Return (X, Y) of the center of cell containing provided text 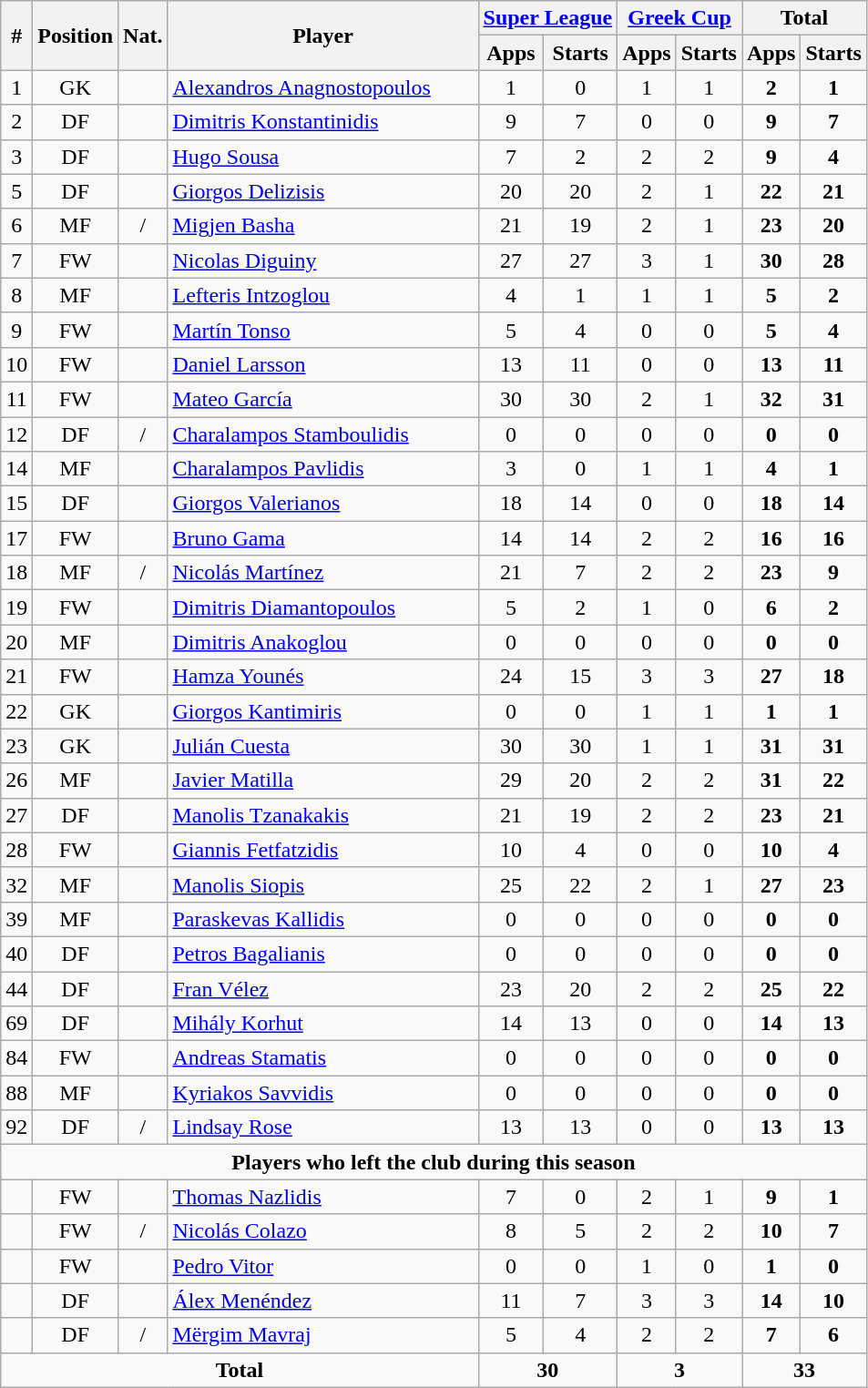
# (16, 36)
Mihály Korhut (322, 1024)
Paraskevas Kallidis (322, 919)
Giorgos Kantimiris (322, 711)
Player (322, 36)
Daniel Larsson (322, 364)
Nat. (143, 36)
Pedro Vitor (322, 1266)
24 (511, 677)
Manolis Tzanakakis (322, 815)
Dimitris Konstantinidis (322, 122)
Giorgos Valerianos (322, 504)
Lefteris Intzoglou (322, 295)
26 (16, 781)
Hugo Sousa (322, 157)
40 (16, 954)
Martín Tonso (322, 330)
Migjen Basha (322, 226)
Manolis Siopis (322, 884)
Petros Bagalianis (322, 954)
33 (803, 1370)
Giorgos Delizisis (322, 191)
Position (76, 36)
Alexandros Anagnostopoulos (322, 87)
Hamza Younés (322, 677)
Fran Vélez (322, 988)
69 (16, 1024)
12 (16, 434)
44 (16, 988)
Álex Menéndez (322, 1301)
Charalampos Pavlidis (322, 469)
Nicolás Colazo (322, 1231)
Nicolás Martínez (322, 573)
29 (511, 781)
Players who left the club during this season (434, 1162)
Julián Cuesta (322, 746)
Mateo García (322, 399)
92 (16, 1128)
Mërgim Mavraj (322, 1335)
Bruno Gama (322, 538)
39 (16, 919)
Greek Cup (679, 18)
Javier Matilla (322, 781)
17 (16, 538)
Dimitris Anakoglou (322, 642)
Lindsay Rose (322, 1128)
Thomas Nazlidis (322, 1197)
84 (16, 1058)
88 (16, 1093)
Super League (548, 18)
Kyriakos Savvidis (322, 1093)
Andreas Stamatis (322, 1058)
Giannis Fetfatzidis (322, 850)
Dimitris Diamantopoulos (322, 607)
Charalampos Stamboulidis (322, 434)
Nicolas Diguiny (322, 260)
